Search for the cell housing the specified text and yield its (X, Y) center coordinate. 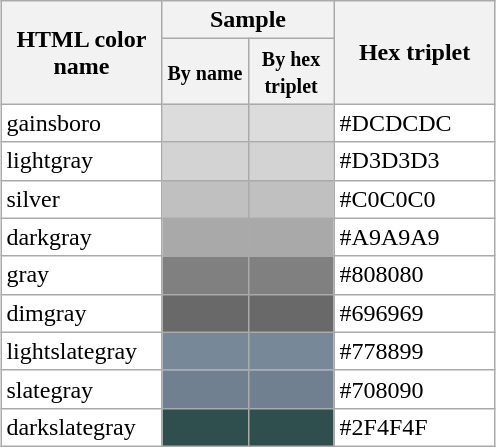
Sample (248, 20)
HTML color name (82, 52)
dimgray (82, 313)
lightgray (82, 161)
#778899 (414, 351)
gray (82, 275)
#808080 (414, 275)
#708090 (414, 389)
darkslategray (82, 427)
darkgray (82, 237)
By name (205, 72)
#A9A9A9 (414, 237)
#D3D3D3 (414, 161)
gainsboro (82, 123)
#2F4F4F (414, 427)
slategray (82, 389)
By hex triplet (291, 72)
Hex triplet (414, 52)
#DCDCDC (414, 123)
silver (82, 199)
#696969 (414, 313)
lightslategray (82, 351)
#C0C0C0 (414, 199)
